Identify which cell holds the provided text, then report its [X, Y] central coordinate. 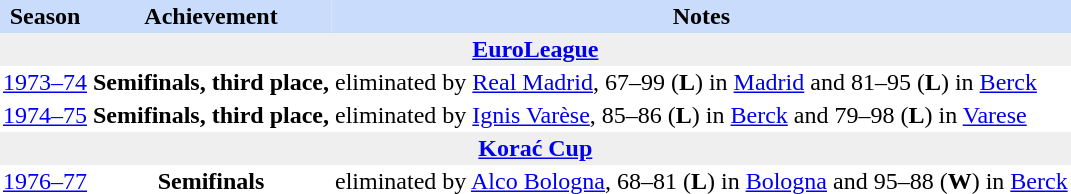
eliminated by Ignis Varèse, 85–86 (L) in Berck and 79–98 (L) in Varese [702, 116]
Achievement [211, 16]
Notes [702, 16]
EuroLeague [536, 50]
1973–74 [45, 82]
Season [45, 16]
eliminated by Real Madrid, 67–99 (L) in Madrid and 81–95 (L) in Berck [702, 82]
Korać Cup [536, 148]
1974–75 [45, 116]
